Detect which cell encompasses the target text, then output its [x, y] center coordinate. 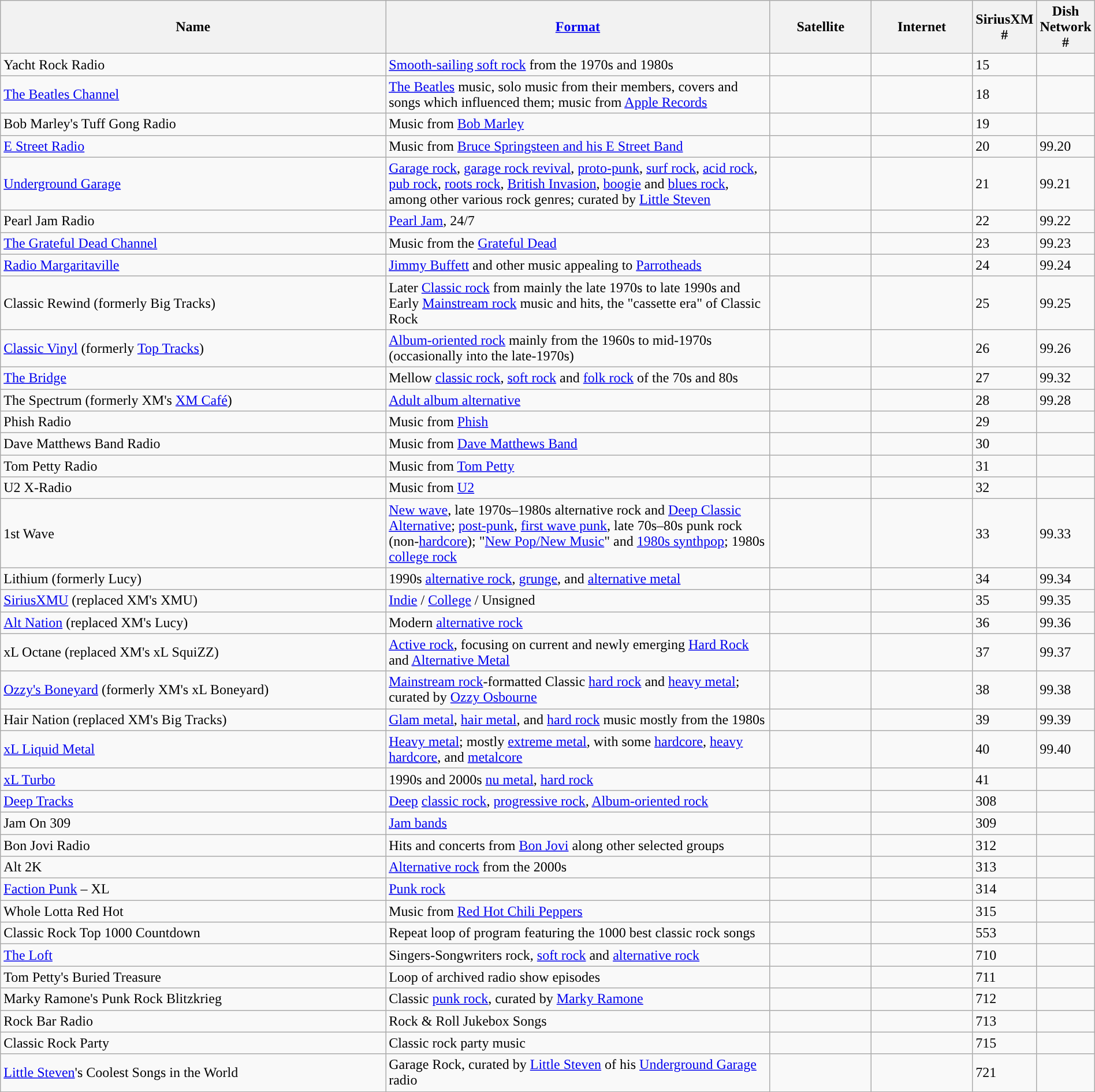
Lithium (formerly Lucy) [193, 579]
Classic Rock Party [193, 1043]
Jam On 309 [193, 823]
Garage Rock, curated by Little Steven of his Underground Garage radio [578, 1073]
Underground Garage [193, 184]
313 [1005, 867]
99.39 [1066, 720]
41 [1005, 779]
Singers-Songwriters rock, soft rock and alternative rock [578, 955]
SiriusXM # [1005, 27]
99.34 [1066, 579]
Radio Margaritaville [193, 265]
312 [1005, 845]
21 [1005, 184]
99.25 [1066, 303]
99.24 [1066, 265]
xL Liquid Metal [193, 750]
33 [1005, 534]
39 [1005, 720]
711 [1005, 977]
18 [1005, 95]
Classic Vinyl (formerly Top Tracks) [193, 348]
99.21 [1066, 184]
712 [1005, 999]
710 [1005, 955]
20 [1005, 146]
99.20 [1066, 146]
553 [1005, 933]
Bon Jovi Radio [193, 845]
U2 X-Radio [193, 488]
99.38 [1066, 690]
22 [1005, 221]
Music from Dave Matthews Band [578, 444]
37 [1005, 653]
Later Classic rock from mainly the late 1970s to late 1990s and Early Mainstream rock music and hits, the "cassette era" of Classic Rock [578, 303]
Classic Rock Top 1000 Countdown [193, 933]
99.36 [1066, 623]
Loop of archived radio show episodes [578, 977]
Alt 2K [193, 867]
315 [1005, 911]
19 [1005, 124]
Pearl Jam, 24/7 [578, 221]
Repeat loop of program featuring the 1000 best classic rock songs [578, 933]
Music from U2 [578, 488]
Heavy metal; mostly extreme metal, with some hardcore, heavy hardcore, and metalcore [578, 750]
Music from Bruce Springsteen and his E Street Band [578, 146]
Classic punk rock, curated by Marky Ramone [578, 999]
The Grateful Dead Channel [193, 243]
SiriusXMU (replaced XM's XMU) [193, 601]
27 [1005, 378]
Adult album alternative [578, 400]
Bob Marley's Tuff Gong Radio [193, 124]
Jimmy Buffett and other music appealing to Parrotheads [578, 265]
715 [1005, 1043]
Deep Tracks [193, 801]
The Spectrum (formerly XM's XM Café) [193, 400]
Hits and concerts from Bon Jovi along other selected groups [578, 845]
721 [1005, 1073]
Hair Nation (replaced XM's Big Tracks) [193, 720]
Music from Bob Marley [578, 124]
The Bridge [193, 378]
Mellow classic rock, soft rock and folk rock of the 70s and 80s [578, 378]
99.23 [1066, 243]
29 [1005, 422]
Pearl Jam Radio [193, 221]
Music from Phish [578, 422]
Rock & Roll Jukebox Songs [578, 1021]
Classic Rewind (formerly Big Tracks) [193, 303]
24 [1005, 265]
Jam bands [578, 823]
Mainstream rock-formatted Classic hard rock and heavy metal; curated by Ozzy Osbourne [578, 690]
15 [1005, 65]
309 [1005, 823]
40 [1005, 750]
99.26 [1066, 348]
Alt Nation (replaced XM's Lucy) [193, 623]
99.37 [1066, 653]
Name [193, 27]
99.28 [1066, 400]
28 [1005, 400]
Classic rock party music [578, 1043]
99.40 [1066, 750]
36 [1005, 623]
Dave Matthews Band Radio [193, 444]
Satellite [820, 27]
Active rock, focusing on current and newly emerging Hard Rock and Alternative Metal [578, 653]
Marky Ramone's Punk Rock Blitzkrieg [193, 999]
Internet [922, 27]
E Street Radio [193, 146]
1990s alternative rock, grunge, and alternative metal [578, 579]
314 [1005, 889]
The Loft [193, 955]
38 [1005, 690]
Faction Punk – XL [193, 889]
25 [1005, 303]
23 [1005, 243]
Format [578, 27]
35 [1005, 601]
xL Turbo [193, 779]
Ozzy's Boneyard (formerly XM's xL Boneyard) [193, 690]
Modern alternative rock [578, 623]
99.35 [1066, 601]
Rock Bar Radio [193, 1021]
99.33 [1066, 534]
Album-oriented rock mainly from the 1960s to mid-1970s (occasionally into the late-1970s) [578, 348]
Smooth-sailing soft rock from the 1970s and 1980s [578, 65]
Deep classic rock, progressive rock, Album-oriented rock [578, 801]
32 [1005, 488]
Whole Lotta Red Hot [193, 911]
31 [1005, 466]
99.32 [1066, 378]
1st Wave [193, 534]
34 [1005, 579]
308 [1005, 801]
Tom Petty's Buried Treasure [193, 977]
Music from the Grateful Dead [578, 243]
The Beatles Channel [193, 95]
Music from Red Hot Chili Peppers [578, 911]
The Beatles music, solo music from their members, covers and songs which influenced them; music from Apple Records [578, 95]
Glam metal, hair metal, and hard rock music mostly from the 1980s [578, 720]
Tom Petty Radio [193, 466]
Indie / College / Unsigned [578, 601]
Yacht Rock Radio [193, 65]
Punk rock [578, 889]
xL Octane (replaced XM's xL SquiZZ) [193, 653]
Music from Tom Petty [578, 466]
Little Steven's Coolest Songs in the World [193, 1073]
Phish Radio [193, 422]
30 [1005, 444]
1990s and 2000s nu metal, hard rock [578, 779]
713 [1005, 1021]
26 [1005, 348]
Dish Network # [1066, 27]
99.22 [1066, 221]
Alternative rock from the 2000s [578, 867]
